Output the (X, Y) coordinate of the center of the cell containing the given text.  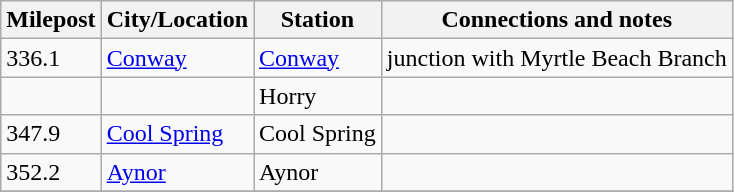
Horry (318, 96)
Station (318, 20)
Milepost (51, 20)
352.2 (51, 172)
336.1 (51, 58)
Connections and notes (556, 20)
junction with Myrtle Beach Branch (556, 58)
347.9 (51, 134)
City/Location (177, 20)
